Scan for the cell matching the given text and deliver its [X, Y] coordinate at center. 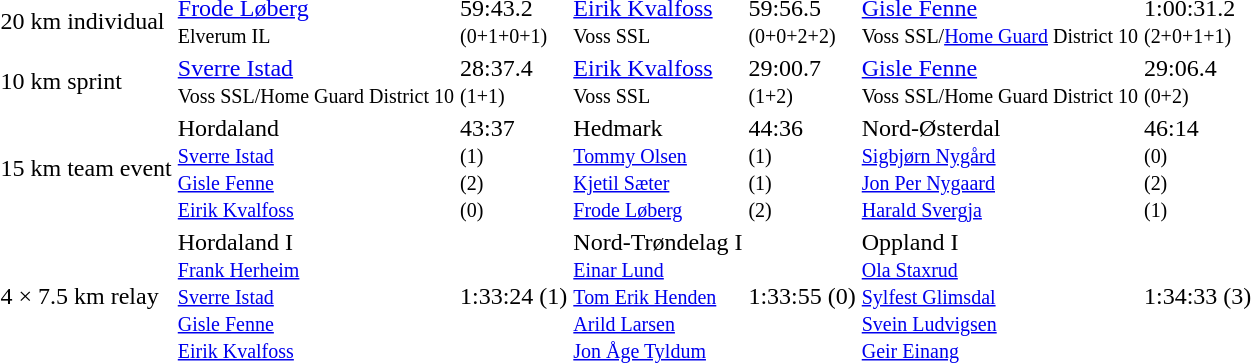
HordalandSverre IstadGisle FenneEirik Kvalfoss [316, 168]
29:00.7(1+2) [802, 82]
Nord-ØsterdalSigbjørn NygårdJon Per NygaardHarald Svergja [1000, 168]
44:36(1)(1)(2) [802, 168]
28:37.4(1+1) [513, 82]
Gisle FenneVoss SSL/Home Guard District 10 [1000, 82]
Eirik KvalfossVoss SSL [658, 82]
43:37(1)(2)(0) [513, 168]
Sverre IstadVoss SSL/Home Guard District 10 [316, 82]
HedmarkTommy OlsenKjetil SæterFrode Løberg [658, 168]
